Output the [X, Y] coordinate of the center of the cell containing the given text.  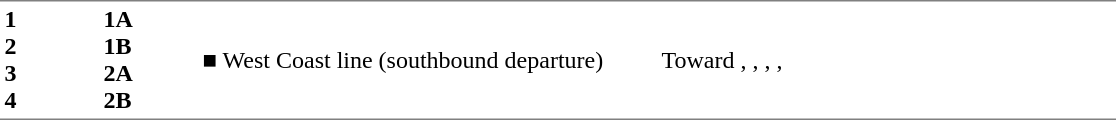
■ West Coast line (southbound departure) [428, 60]
Toward , , , , [886, 60]
1A1B2A2B [148, 60]
1234 [50, 60]
